Output the [X, Y] coordinate of the center of the cell containing the given text.  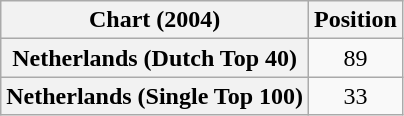
33 [356, 96]
Chart (2004) [155, 20]
Position [356, 20]
Netherlands (Single Top 100) [155, 96]
Netherlands (Dutch Top 40) [155, 58]
89 [356, 58]
